Output the (X, Y) coordinate of the center of the cell containing the given text.  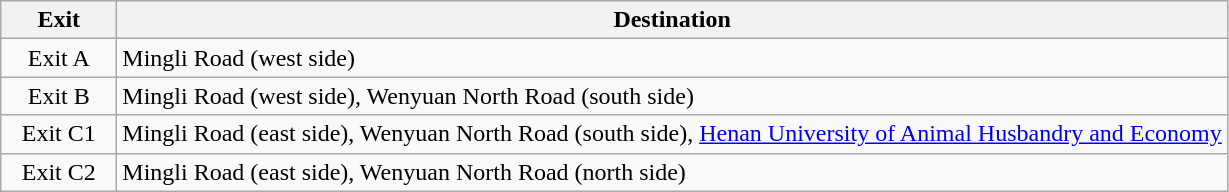
Mingli Road (east side), Wenyuan North Road (north side) (672, 172)
Mingli Road (west side), Wenyuan North Road (south side) (672, 96)
Mingli Road (west side) (672, 58)
Destination (672, 20)
Mingli Road (east side), Wenyuan North Road (south side), Henan University of Animal Husbandry and Economy (672, 134)
Exit C2 (59, 172)
Exit C1 (59, 134)
Exit B (59, 96)
Exit (59, 20)
Exit A (59, 58)
